Identify which cell holds the provided text, then report its (X, Y) central coordinate. 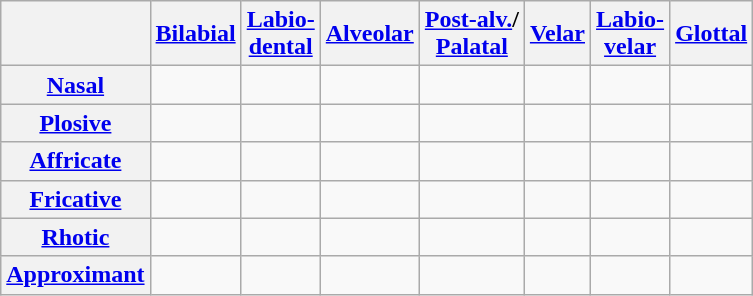
Affricate (76, 161)
Velar (557, 34)
Alveolar (370, 34)
Post-alv./Palatal (472, 34)
Plosive (76, 123)
Nasal (76, 85)
Bilabial (196, 34)
Fricative (76, 199)
Labio-dental (280, 34)
Approximant (76, 275)
Labio-velar (630, 34)
Rhotic (76, 237)
Glottal (712, 34)
